Output the (X, Y) coordinate of the center of the cell containing the given text.  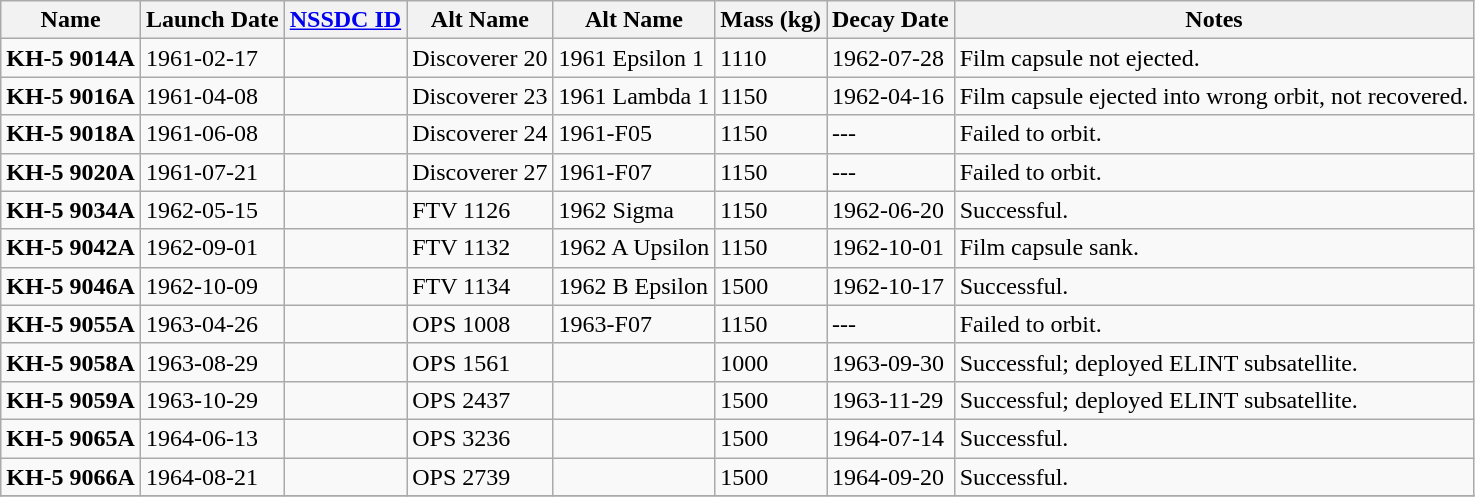
Discoverer 23 (480, 96)
OPS 2437 (480, 400)
KH-5 9065A (71, 438)
OPS 2739 (480, 477)
1961-F05 (634, 134)
1962-09-01 (212, 248)
KH-5 9016A (71, 96)
1964-08-21 (212, 477)
KH-5 9058A (71, 362)
Film capsule sank. (1214, 248)
Film capsule ejected into wrong orbit, not recovered. (1214, 96)
1962-07-28 (890, 58)
KH-5 9020A (71, 172)
1110 (771, 58)
1962 B Epsilon (634, 286)
Discoverer 20 (480, 58)
Decay Date (890, 20)
1961-04-08 (212, 96)
1962-05-15 (212, 210)
KH-5 9042A (71, 248)
KH-5 9066A (71, 477)
Notes (1214, 20)
1961 Epsilon 1 (634, 58)
Name (71, 20)
FTV 1132 (480, 248)
1963-08-29 (212, 362)
1962-10-09 (212, 286)
KH-5 9046A (71, 286)
NSSDC ID (345, 20)
1961-F07 (634, 172)
Mass (kg) (771, 20)
1962 Sigma (634, 210)
KH-5 9014A (71, 58)
1961-02-17 (212, 58)
1963-09-30 (890, 362)
Discoverer 24 (480, 134)
1961-06-08 (212, 134)
1963-10-29 (212, 400)
FTV 1134 (480, 286)
1000 (771, 362)
1962-10-01 (890, 248)
1961-07-21 (212, 172)
FTV 1126 (480, 210)
OPS 1008 (480, 324)
Discoverer 27 (480, 172)
1962-10-17 (890, 286)
Launch Date (212, 20)
KH-5 9018A (71, 134)
Film capsule not ejected. (1214, 58)
1963-11-29 (890, 400)
1964-07-14 (890, 438)
1962 A Upsilon (634, 248)
1964-06-13 (212, 438)
KH-5 9034A (71, 210)
1964-09-20 (890, 477)
1963-F07 (634, 324)
1961 Lambda 1 (634, 96)
OPS 3236 (480, 438)
OPS 1561 (480, 362)
1962-04-16 (890, 96)
KH-5 9059A (71, 400)
1963-04-26 (212, 324)
KH-5 9055A (71, 324)
1962-06-20 (890, 210)
